Identify which cell holds the provided text, then report its (x, y) central coordinate. 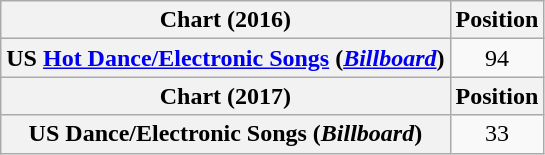
Chart (2017) (226, 96)
94 (497, 58)
33 (497, 134)
US Hot Dance/Electronic Songs (Billboard) (226, 58)
Chart (2016) (226, 20)
US Dance/Electronic Songs (Billboard) (226, 134)
